Extract the (x, y) coordinate from the center of the cell holding the provided text.  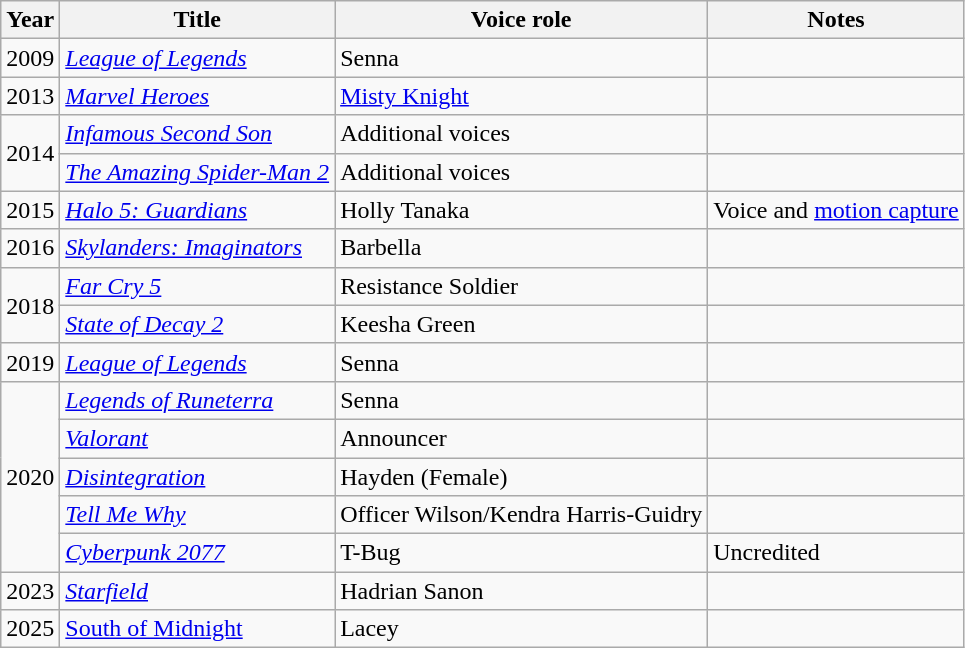
Year (30, 20)
Hayden (Female) (522, 477)
South of Midnight (198, 629)
Uncredited (836, 553)
Title (198, 20)
Announcer (522, 438)
Far Cry 5 (198, 286)
Starfield (198, 591)
2018 (30, 305)
Misty Knight (522, 96)
The Amazing Spider-Man 2 (198, 172)
2025 (30, 629)
Lacey (522, 629)
Cyberpunk 2077 (198, 553)
2014 (30, 153)
Skylanders: Imaginators (198, 248)
Hadrian Sanon (522, 591)
Tell Me Why (198, 515)
Holly Tanaka (522, 210)
Legends of Runeterra (198, 400)
Resistance Soldier (522, 286)
2013 (30, 96)
Marvel Heroes (198, 96)
Keesha Green (522, 324)
Halo 5: Guardians (198, 210)
2023 (30, 591)
Voice role (522, 20)
2019 (30, 362)
2015 (30, 210)
Valorant (198, 438)
T-Bug (522, 553)
Barbella (522, 248)
State of Decay 2 (198, 324)
Notes (836, 20)
Disintegration (198, 477)
Voice and motion capture (836, 210)
Infamous Second Son (198, 134)
Officer Wilson/Kendra Harris-Guidry (522, 515)
2016 (30, 248)
2020 (30, 476)
2009 (30, 58)
